Scan for the cell matching the given text and deliver its [x, y] coordinate at center. 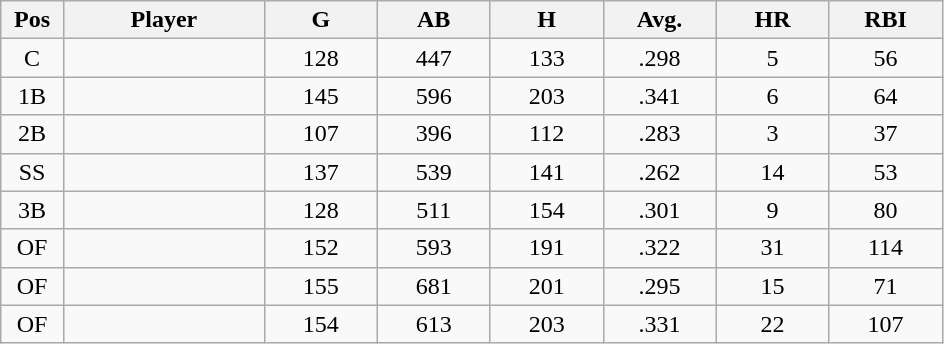
RBI [886, 20]
22 [772, 324]
SS [32, 172]
15 [772, 286]
AB [434, 20]
114 [886, 248]
141 [546, 172]
1B [32, 96]
3B [32, 210]
.295 [660, 286]
152 [320, 248]
.301 [660, 210]
191 [546, 248]
5 [772, 58]
Player [164, 20]
511 [434, 210]
.283 [660, 134]
.322 [660, 248]
.262 [660, 172]
Avg. [660, 20]
14 [772, 172]
53 [886, 172]
447 [434, 58]
133 [546, 58]
596 [434, 96]
Pos [32, 20]
80 [886, 210]
31 [772, 248]
145 [320, 96]
2B [32, 134]
539 [434, 172]
64 [886, 96]
112 [546, 134]
C [32, 58]
56 [886, 58]
681 [434, 286]
396 [434, 134]
.341 [660, 96]
6 [772, 96]
613 [434, 324]
HR [772, 20]
137 [320, 172]
9 [772, 210]
G [320, 20]
H [546, 20]
3 [772, 134]
37 [886, 134]
.298 [660, 58]
.331 [660, 324]
71 [886, 286]
155 [320, 286]
593 [434, 248]
201 [546, 286]
